For the text-containing cell, return its midpoint in [X, Y] coordinate format. 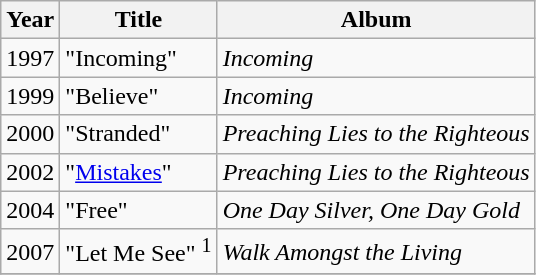
2002 [30, 172]
"Stranded" [138, 134]
"Free" [138, 210]
1999 [30, 96]
"Mistakes" [138, 172]
2007 [30, 252]
"Let Me See" 1 [138, 252]
Year [30, 20]
One Day Silver, One Day Gold [376, 210]
Title [138, 20]
Walk Amongst the Living [376, 252]
2004 [30, 210]
2000 [30, 134]
Album [376, 20]
1997 [30, 58]
"Incoming" [138, 58]
"Believe" [138, 96]
